Locate the cell with the specified text and output its (X, Y) center coordinate. 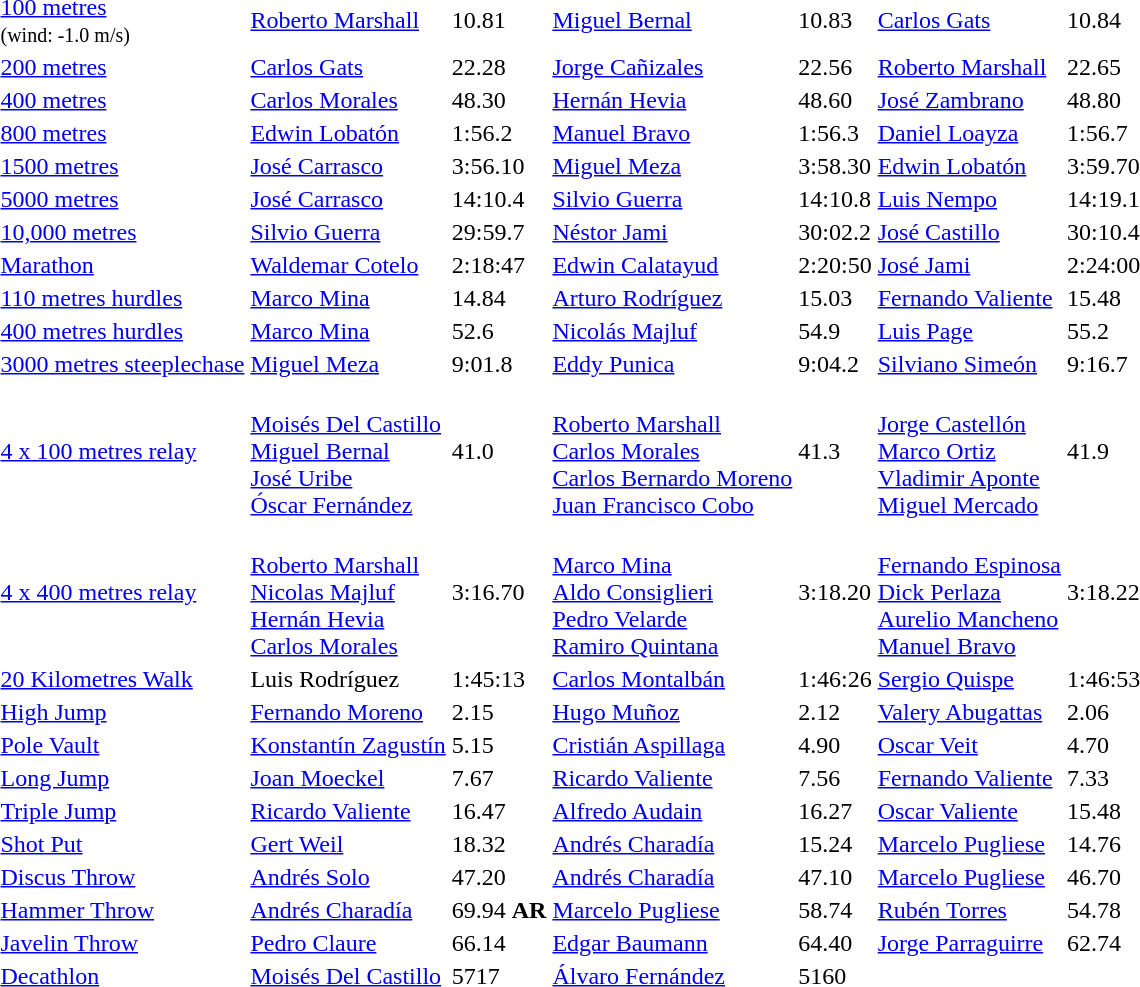
7.67 (499, 778)
48.30 (499, 100)
José Castillo (969, 232)
52.6 (499, 331)
15.03 (835, 298)
3:16.70 (499, 592)
Sergio Quispe (969, 679)
Hernán Hevia (672, 100)
47.20 (499, 877)
Andrés Solo (348, 877)
Luis Page (969, 331)
16.47 (499, 811)
4.90 (835, 745)
Moisés Del CastilloMiguel BernalJosé UribeÓscar Fernández (348, 451)
54.9 (835, 331)
Waldemar Cotelo (348, 265)
Roberto MarshallCarlos MoralesCarlos Bernardo MorenoJuan Francisco Cobo (672, 451)
9:04.2 (835, 364)
16.27 (835, 811)
Jorge Parraguirre (969, 943)
41.3 (835, 451)
1:45:13 (499, 679)
58.74 (835, 910)
Néstor Jami (672, 232)
2.15 (499, 712)
Nicolás Majluf (672, 331)
Valery Abugattas (969, 712)
1:56.2 (499, 133)
3:58.30 (835, 166)
22.28 (499, 67)
Pedro Claure (348, 943)
Gert Weil (348, 844)
Luis Nempo (969, 199)
2:20:50 (835, 265)
Manuel Bravo (672, 133)
14:10.4 (499, 199)
3:18.20 (835, 592)
Marco MinaAldo ConsiglieriPedro VelardeRamiro Quintana (672, 592)
Arturo Rodríguez (672, 298)
30:02.2 (835, 232)
Fernando Moreno (348, 712)
Cristián Aspillaga (672, 745)
69.94 AR (499, 910)
Hugo Muñoz (672, 712)
Carlos Montalbán (672, 679)
1:46:26 (835, 679)
Oscar Veit (969, 745)
José Jami (969, 265)
Roberto Marshall (969, 67)
Rubén Torres (969, 910)
29:59.7 (499, 232)
Oscar Valiente (969, 811)
Carlos Gats (348, 67)
Roberto MarshallNicolas MajlufHernán HeviaCarlos Morales (348, 592)
Silviano Simeón (969, 364)
22.56 (835, 67)
Edwin Calatayud (672, 265)
2:18:47 (499, 265)
3:56.10 (499, 166)
47.10 (835, 877)
Carlos Morales (348, 100)
Jorge Cañizales (672, 67)
Joan Moeckel (348, 778)
Daniel Loayza (969, 133)
José Zambrano (969, 100)
1:56.3 (835, 133)
Eddy Punica (672, 364)
5.15 (499, 745)
41.0 (499, 451)
15.24 (835, 844)
Luis Rodríguez (348, 679)
Edgar Baumann (672, 943)
Alfredo Audain (672, 811)
66.14 (499, 943)
7.56 (835, 778)
48.60 (835, 100)
14.84 (499, 298)
2.12 (835, 712)
64.40 (835, 943)
Jorge CastellónMarco OrtizVladimir AponteMiguel Mercado (969, 451)
Konstantín Zagustín (348, 745)
Fernando EspinosaDick PerlazaAurelio ManchenoManuel Bravo (969, 592)
14:10.8 (835, 199)
18.32 (499, 844)
9:01.8 (499, 364)
